Search for the cell housing the specified text and yield its [X, Y] center coordinate. 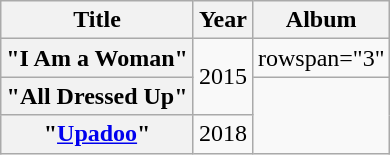
Year [222, 20]
Album [321, 20]
2018 [222, 134]
"I Am a Woman" [98, 58]
Title [98, 20]
"Upadoo" [98, 134]
"All Dressed Up" [98, 96]
2015 [222, 77]
rowspan="3" [321, 58]
